Return (X, Y) of the center of cell containing provided text 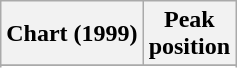
Chart (1999) (72, 34)
Peakposition (189, 34)
